Pinpoint the cell where the given text exists, returning its (x, y) midpoint coordinate. 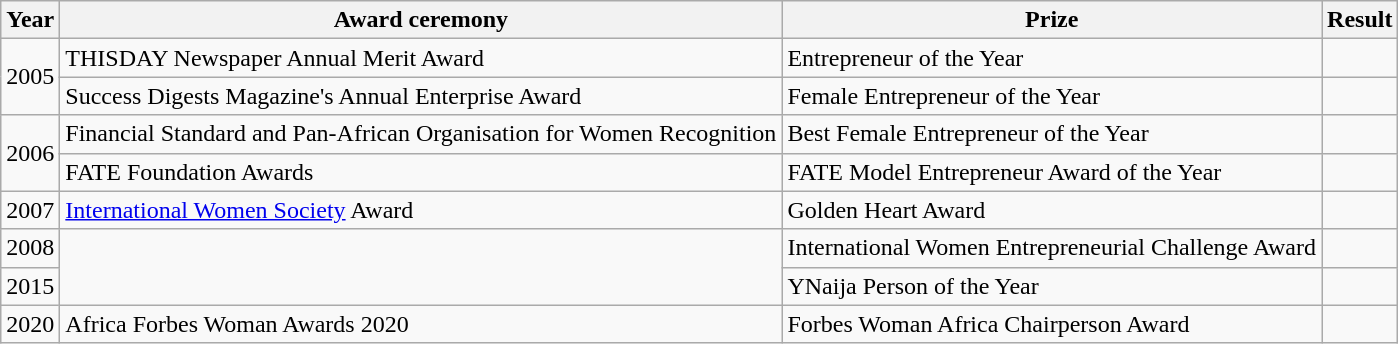
YNaija Person of the Year (1052, 286)
2007 (30, 210)
2015 (30, 286)
Prize (1052, 20)
Financial Standard and Pan-African Organisation for Women Recognition (421, 134)
Best Female Entrepreneur of the Year (1052, 134)
Africa Forbes Woman Awards 2020 (421, 324)
2006 (30, 153)
THISDAY Newspaper Annual Merit Award (421, 58)
2020 (30, 324)
Result (1360, 20)
2005 (30, 77)
Year (30, 20)
Entrepreneur of the Year (1052, 58)
Forbes Woman Africa Chairperson Award (1052, 324)
Female Entrepreneur of the Year (1052, 96)
FATE Model Entrepreneur Award of the Year (1052, 172)
International Women Entrepreneurial Challenge Award (1052, 248)
2008 (30, 248)
International Women Society Award (421, 210)
FATE Foundation Awards (421, 172)
Golden Heart Award (1052, 210)
Award ceremony (421, 20)
Success Digests Magazine's Annual Enterprise Award (421, 96)
